Search for the cell housing the specified text and yield its (x, y) center coordinate. 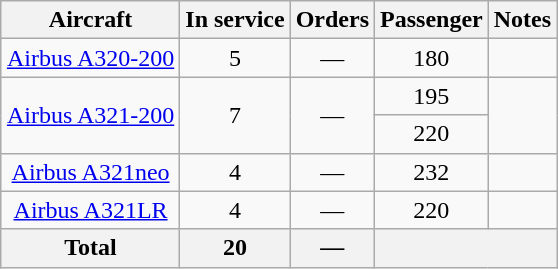
20 (235, 248)
Airbus A320-200 (90, 58)
Passenger (432, 20)
Orders (332, 20)
Airbus A321-200 (90, 115)
5 (235, 58)
232 (432, 172)
Total (90, 248)
Notes (522, 20)
Airbus A321neo (90, 172)
Aircraft (90, 20)
7 (235, 115)
Airbus A321LR (90, 210)
195 (432, 96)
180 (432, 58)
In service (235, 20)
